Identify which cell holds the provided text, then report its [x, y] central coordinate. 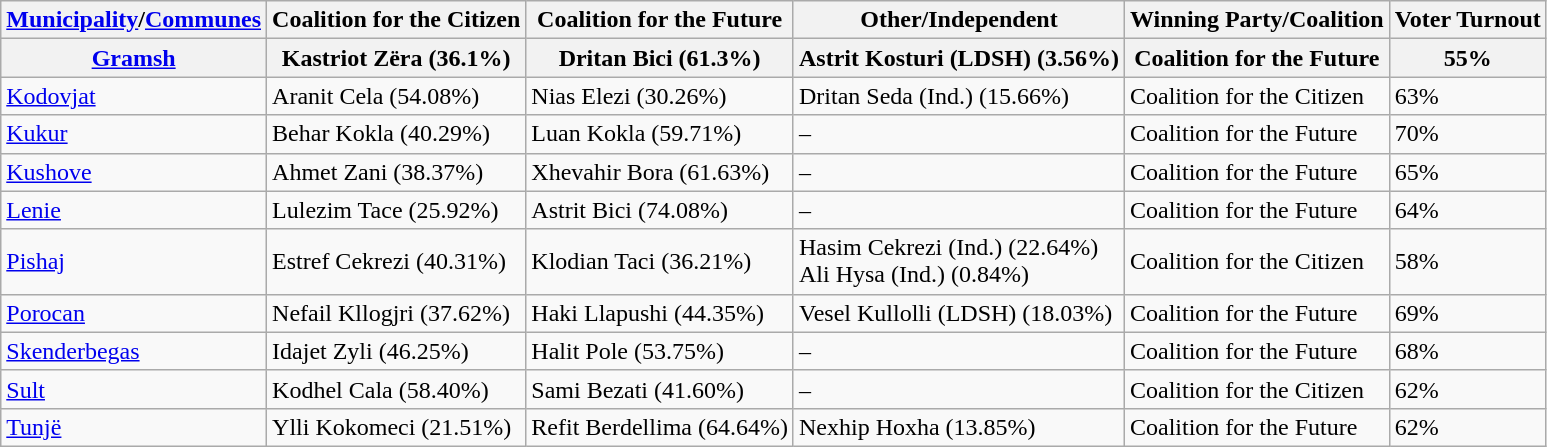
55% [1468, 58]
Ahmet Zani (38.37%) [396, 172]
Aranit Cela (54.08%) [396, 96]
70% [1468, 134]
Kukur [134, 134]
Nias Elezi (30.26%) [660, 96]
Kushove [134, 172]
Xhevahir Bora (61.63%) [660, 172]
63% [1468, 96]
Klodian Taci (36.21%) [660, 262]
Lulezim Tace (25.92%) [396, 210]
Haki Llapushi (44.35%) [660, 313]
Sult [134, 389]
Kodhel Cala (58.40%) [396, 389]
Hasim Cekrezi (Ind.) (22.64%)Ali Hysa (Ind.) (0.84%) [958, 262]
Astrit Kosturi (LDSH) (3.56%) [958, 58]
Kastriot Zëra (36.1%) [396, 58]
Estref Cekrezi (40.31%) [396, 262]
Behar Kokla (40.29%) [396, 134]
Astrit Bici (74.08%) [660, 210]
Kodovjat [134, 96]
Ylli Kokomeci (21.51%) [396, 427]
Refit Berdellima (64.64%) [660, 427]
64% [1468, 210]
58% [1468, 262]
Luan Kokla (59.71%) [660, 134]
Winning Party/Coalition [1256, 20]
Vesel Kullolli (LDSH) (18.03%) [958, 313]
Dritan Bici (61.3%) [660, 58]
Idajet Zyli (46.25%) [396, 351]
65% [1468, 172]
68% [1468, 351]
Porocan [134, 313]
69% [1468, 313]
Nexhip Hoxha (13.85%) [958, 427]
Sami Bezati (41.60%) [660, 389]
Skenderbegas [134, 351]
Gramsh [134, 58]
Other/Independent [958, 20]
Pishaj [134, 262]
Halit Pole (53.75%) [660, 351]
Lenie [134, 210]
Dritan Seda (Ind.) (15.66%) [958, 96]
Voter Turnout [1468, 20]
Municipality/Communes [134, 20]
Tunjë [134, 427]
Nefail Kllogjri (37.62%) [396, 313]
